Capture the cell that displays the provided text and extract its (x, y) central coordinate. 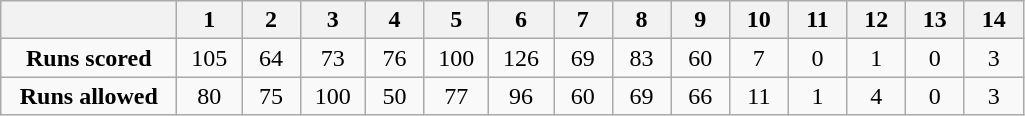
13 (936, 20)
83 (642, 58)
75 (272, 96)
6 (522, 20)
Runs allowed (89, 96)
10 (760, 20)
12 (876, 20)
64 (272, 58)
96 (522, 96)
77 (456, 96)
Runs scored (89, 58)
50 (394, 96)
126 (522, 58)
80 (210, 96)
8 (642, 20)
5 (456, 20)
76 (394, 58)
14 (994, 20)
9 (700, 20)
73 (332, 58)
2 (272, 20)
105 (210, 58)
66 (700, 96)
